From the cell containing the given text, extract its center point as (x, y) coordinate. 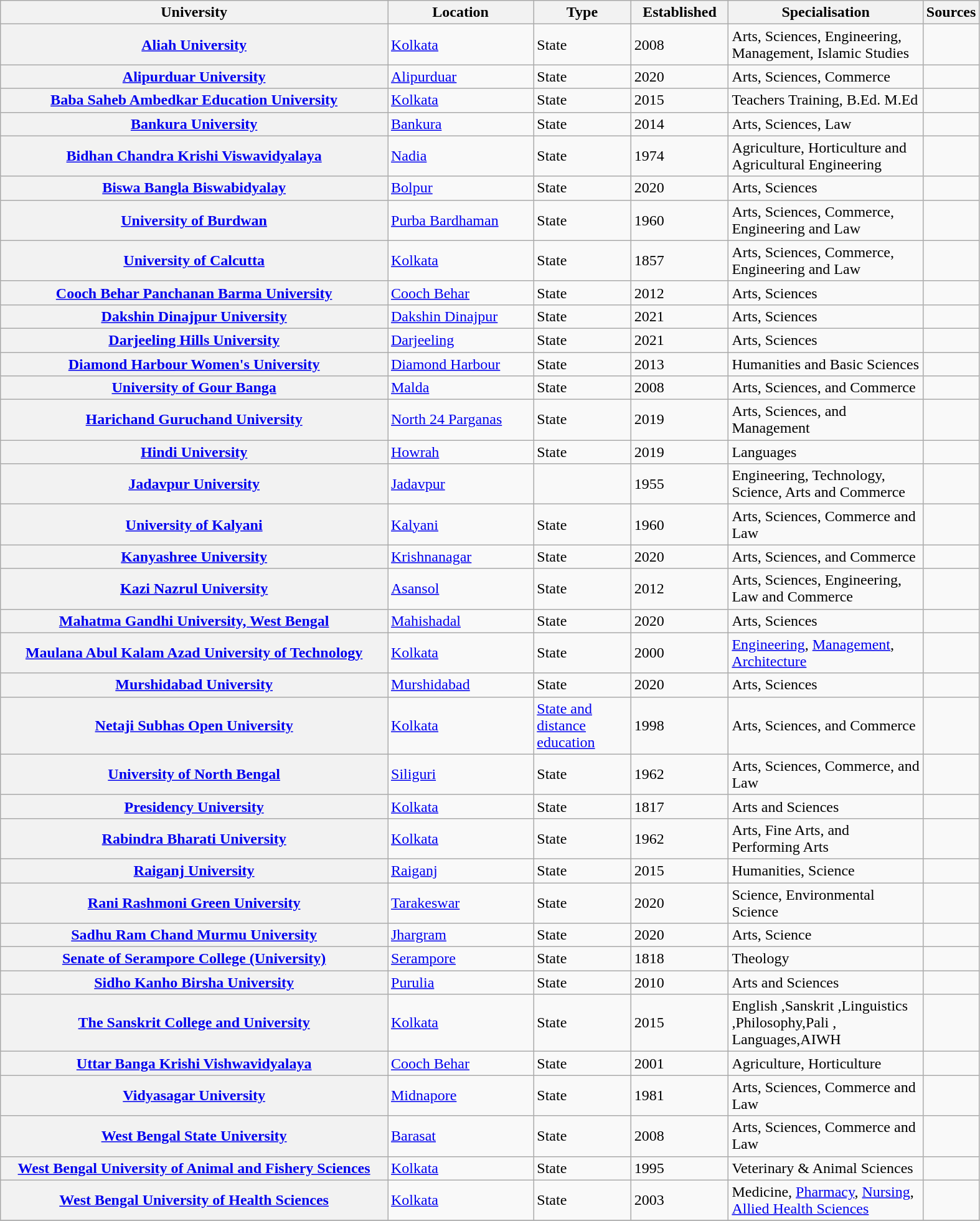
Midnapore (460, 1096)
English ,Sanskrit ,Linguistics ,Philosophy,Pali , Languages,AIWH (826, 1023)
Engineering, Management, Architecture (826, 653)
Vidyasagar University (194, 1096)
1995 (680, 1168)
Cooch Behar Panchanan Barma University (194, 293)
Purulia (460, 983)
Specialisation (826, 12)
Location (460, 12)
Dakshin Dinajpur (460, 316)
Type (582, 12)
Rani Rashmoni Green University (194, 903)
Biswa Bangla Biswabidyalay (194, 188)
Medicine, Pharmacy, Nursing, Allied Health Sciences (826, 1200)
Krishnanagar (460, 557)
Established (680, 12)
Siliguri (460, 775)
Engineering, Technology, Science, Arts and Commerce (826, 484)
Arts, Sciences, Commerce (826, 77)
Science, Environmental Science (826, 903)
1817 (680, 806)
Jadavpur University (194, 484)
Sadhu Ram Chand Murmu University (194, 935)
Uttar Banga Krishi Vishwavidyalaya (194, 1063)
West Bengal State University (194, 1136)
Arts, Fine Arts, and Performing Arts (826, 838)
Agriculture, Horticulture (826, 1063)
Jadavpur (460, 484)
Tarakeswar (460, 903)
Darjeeling Hills University (194, 340)
1818 (680, 959)
North 24 Parganas (460, 420)
Barasat (460, 1136)
Jhargram (460, 935)
Mahatma Gandhi University, West Bengal (194, 621)
Alipurduar University (194, 77)
2014 (680, 124)
Raiganj (460, 870)
1974 (680, 156)
Mahishadal (460, 621)
Rabindra Bharati University (194, 838)
1998 (680, 725)
Hindi University (194, 452)
Humanities and Basic Sciences (826, 364)
Sidho Kanho Birsha University (194, 983)
1857 (680, 260)
Maulana Abul Kalam Azad University of Technology (194, 653)
2003 (680, 1200)
Presidency University (194, 806)
Diamond Harbour Women's University (194, 364)
Howrah (460, 452)
Nadia (460, 156)
Alipurduar (460, 77)
Baba Saheb Ambedkar Education University (194, 100)
2001 (680, 1063)
Humanities, Science (826, 870)
Arts, Sciences, and Management (826, 420)
1955 (680, 484)
Purba Bardhaman (460, 220)
Darjeeling (460, 340)
Arts, Sciences, Engineering, Law and Commerce (826, 589)
University of Gour Banga (194, 388)
West Bengal University of Animal and Fishery Sciences (194, 1168)
Aliah University (194, 45)
Arts, Sciences, Commerce, and Law (826, 775)
Senate of Serampore College (University) (194, 959)
Malda (460, 388)
2000 (680, 653)
Arts, Sciences, Law (826, 124)
University of Calcutta (194, 260)
Teachers Training, B.Ed. M.Ed (826, 100)
Languages (826, 452)
Theology (826, 959)
Bankura University (194, 124)
Bolpur (460, 188)
Kalyani (460, 524)
University of North Bengal (194, 775)
Raiganj University (194, 870)
Murshidabad (460, 685)
Dakshin Dinajpur University (194, 316)
The Sanskrit College and University (194, 1023)
Harichand Guruchand University (194, 420)
2013 (680, 364)
Netaji Subhas Open University (194, 725)
Sources (951, 12)
University (194, 12)
2010 (680, 983)
Serampore (460, 959)
Murshidabad University (194, 685)
Arts, Science (826, 935)
Diamond Harbour (460, 364)
West Bengal University of Health Sciences (194, 1200)
University of Kalyani (194, 524)
Asansol (460, 589)
1981 (680, 1096)
Agriculture, Horticulture and Agricultural Engineering (826, 156)
Kanyashree University (194, 557)
University of Burdwan (194, 220)
Veterinary & Animal Sciences (826, 1168)
Bankura (460, 124)
Kazi Nazrul University (194, 589)
Bidhan Chandra Krishi Viswavidyalaya (194, 156)
State and distance education (582, 725)
Arts, Sciences, Engineering, Management, Islamic Studies (826, 45)
